Output the (x, y) coordinate of the center of the cell containing the given text.  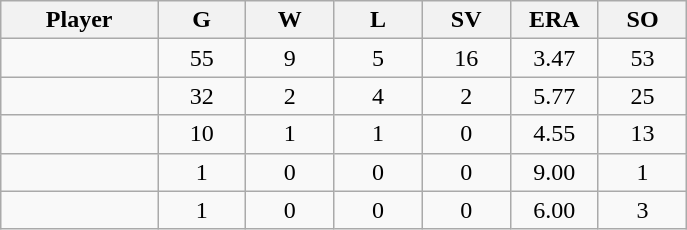
53 (642, 58)
Player (80, 20)
3 (642, 210)
13 (642, 134)
SV (466, 20)
G (202, 20)
55 (202, 58)
L (378, 20)
9 (290, 58)
ERA (554, 20)
4.55 (554, 134)
5.77 (554, 96)
9.00 (554, 172)
10 (202, 134)
5 (378, 58)
W (290, 20)
25 (642, 96)
SO (642, 20)
6.00 (554, 210)
4 (378, 96)
3.47 (554, 58)
16 (466, 58)
32 (202, 96)
